Return the (x, y) coordinate for the center point of the cell that contains the specified text.  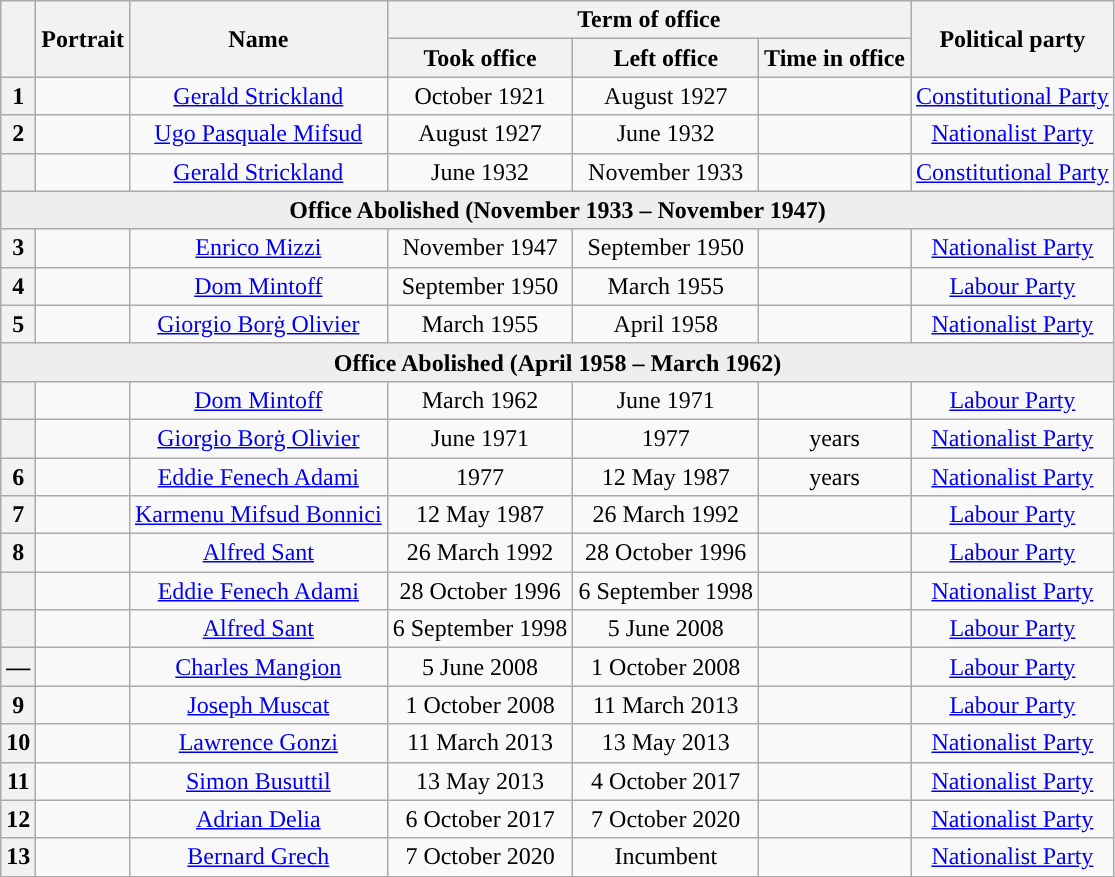
12 (18, 819)
Name (258, 39)
Simon Busuttil (258, 781)
6 (18, 477)
Time in office (835, 58)
Lawrence Gonzi (258, 743)
Office Abolished (April 1958 – March 1962) (558, 362)
Ugo Pasquale Mifsud (258, 134)
Took office (480, 58)
8 (18, 553)
Left office (666, 58)
April 1958 (666, 324)
November 1933 (666, 172)
10 (18, 743)
October 1921 (480, 96)
Portrait (83, 39)
4 (18, 286)
— (18, 667)
March 1962 (480, 400)
2 (18, 134)
Office Abolished (November 1933 – November 1947) (558, 210)
7 (18, 515)
3 (18, 248)
6 October 2017 (480, 819)
Karmenu Mifsud Bonnici (258, 515)
Enrico Mizzi (258, 248)
11 (18, 781)
Political party (1012, 39)
Adrian Delia (258, 819)
Incumbent (666, 857)
Charles Mangion (258, 667)
13 (18, 857)
Bernard Grech (258, 857)
Joseph Muscat (258, 705)
1 (18, 96)
5 (18, 324)
9 (18, 705)
November 1947 (480, 248)
4 October 2017 (666, 781)
Term of office (648, 20)
